Capture the cell that displays the provided text and extract its (x, y) central coordinate. 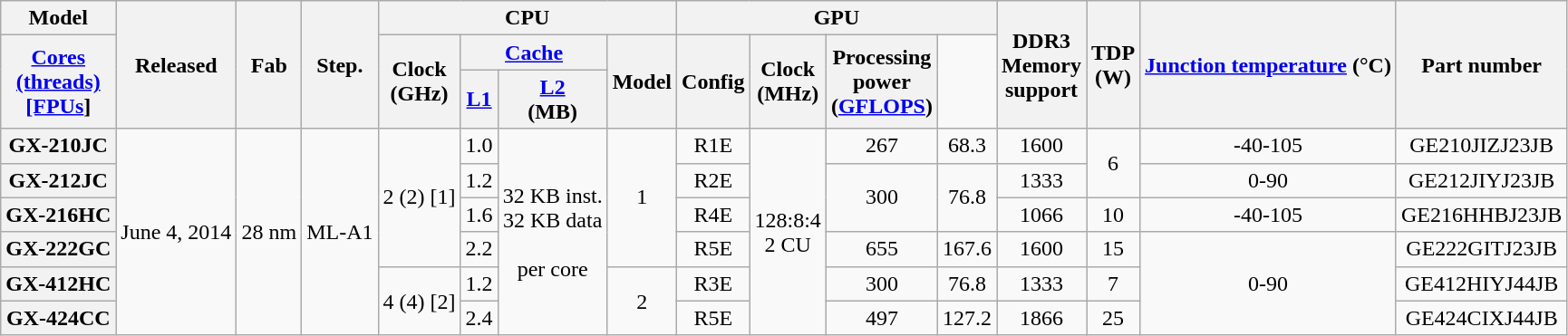
68.3 (966, 146)
GE216HHBJ23JB (1481, 215)
6 (1113, 163)
R2E (713, 180)
267 (881, 146)
Part number (1481, 65)
2.4 (479, 318)
1866 (1042, 318)
2.2 (479, 249)
CPU (528, 18)
R3E (713, 283)
128:8:42 CU (788, 232)
GX-210JC (58, 146)
2 (642, 301)
Processingpower(GFLOPS) (881, 82)
10 (1113, 215)
Clock(GHz) (419, 82)
Config (713, 82)
25 (1113, 318)
GX-424CC (58, 318)
GX-212JC (58, 180)
127.2 (966, 318)
GE212JIYJ23JB (1481, 180)
TDP(W) (1113, 65)
GX-216HC (58, 215)
15 (1113, 249)
1 (642, 197)
28 nm (269, 232)
Step. (340, 65)
32 KB inst.32 KB dataper core (553, 232)
Junction temperature (°C) (1269, 65)
7 (1113, 283)
GX-222GC (58, 249)
Cache (534, 53)
167.6 (966, 249)
DDR3Memorysupport (1042, 65)
Fab (269, 65)
ML-A1 (340, 232)
Cores(threads)[FPUs] (58, 82)
GPU (837, 18)
GX-412HC (58, 283)
2 (2) [1] (419, 197)
L1 (479, 100)
GE412HIYJ44JB (1481, 283)
1.6 (479, 215)
1066 (1042, 215)
1.0 (479, 146)
June 4, 2014 (176, 232)
4 (4) [2] (419, 301)
GE210JIZJ23JB (1481, 146)
Clock(MHz) (788, 82)
GE222GITJ23JB (1481, 249)
Released (176, 65)
497 (881, 318)
R4E (713, 215)
L2(MB) (553, 100)
655 (881, 249)
GE424CIXJ44JB (1481, 318)
R1E (713, 146)
